Scan for the cell matching the given text and deliver its [x, y] coordinate at center. 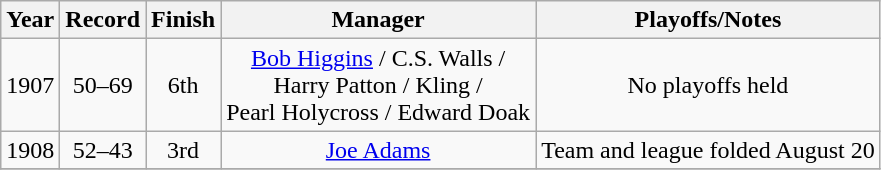
Manager [378, 20]
3rd [184, 150]
Team and league folded August 20 [708, 150]
Record [103, 20]
1907 [30, 85]
Playoffs/Notes [708, 20]
6th [184, 85]
Finish [184, 20]
Joe Adams [378, 150]
Bob Higgins / C.S. Walls / Harry Patton / Kling / Pearl Holycross / Edward Doak [378, 85]
52–43 [103, 150]
1908 [30, 150]
50–69 [103, 85]
Year [30, 20]
No playoffs held [708, 85]
